Scan for the cell matching the given text and deliver its [x, y] coordinate at center. 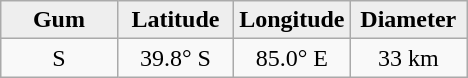
33 km [408, 58]
S [59, 58]
Gum [59, 20]
39.8° S [175, 58]
Diameter [408, 20]
85.0° E [292, 58]
Latitude [175, 20]
Longitude [292, 20]
